Locate the cell with the specified text and output its [X, Y] center coordinate. 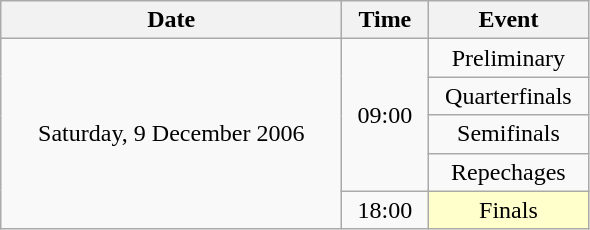
Semifinals [508, 134]
Saturday, 9 December 2006 [172, 134]
Time [385, 20]
18:00 [385, 210]
Finals [508, 210]
Event [508, 20]
Repechages [508, 172]
Quarterfinals [508, 96]
Date [172, 20]
Preliminary [508, 58]
09:00 [385, 115]
